Output the [x, y] coordinate of the center of the cell containing the given text.  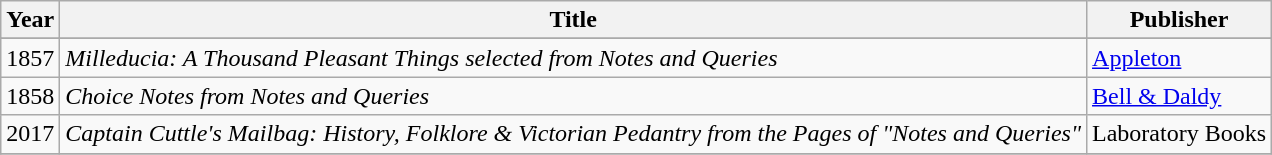
Choice Notes from Notes and Queries [574, 96]
Year [30, 20]
Bell & Daldy [1180, 96]
Title [574, 20]
Appleton [1180, 58]
Publisher [1180, 20]
Milleducia: A Thousand Pleasant Things selected from Notes and Queries [574, 58]
2017 [30, 134]
Captain Cuttle's Mailbag: History, Folklore & Victorian Pedantry from the Pages of "Notes and Queries" [574, 134]
Laboratory Books [1180, 134]
1858 [30, 96]
1857 [30, 58]
